Provide the (X, Y) coordinate of the cell's center where the given text is located.  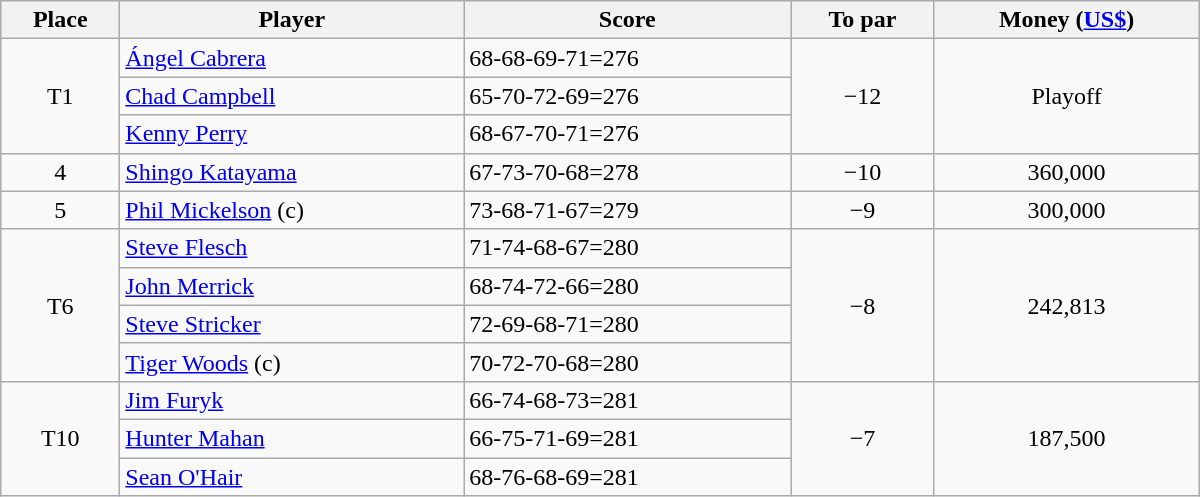
Place (60, 20)
−12 (862, 96)
Player (292, 20)
Ángel Cabrera (292, 58)
Money (US$) (1066, 20)
4 (60, 172)
Kenny Perry (292, 134)
Score (628, 20)
66-75-71-69=281 (628, 438)
68-74-72-66=280 (628, 286)
71-74-68-67=280 (628, 248)
68-76-68-69=281 (628, 477)
Chad Campbell (292, 96)
T1 (60, 96)
Steve Flesch (292, 248)
Playoff (1066, 96)
Tiger Woods (c) (292, 362)
68-67-70-71=276 (628, 134)
−10 (862, 172)
73-68-71-67=279 (628, 210)
70-72-70-68=280 (628, 362)
68-68-69-71=276 (628, 58)
65-70-72-69=276 (628, 96)
300,000 (1066, 210)
242,813 (1066, 305)
T10 (60, 438)
T6 (60, 305)
To par (862, 20)
360,000 (1066, 172)
72-69-68-71=280 (628, 324)
Shingo Katayama (292, 172)
66-74-68-73=281 (628, 400)
Phil Mickelson (c) (292, 210)
187,500 (1066, 438)
Sean O'Hair (292, 477)
67-73-70-68=278 (628, 172)
John Merrick (292, 286)
−9 (862, 210)
−8 (862, 305)
Hunter Mahan (292, 438)
−7 (862, 438)
Steve Stricker (292, 324)
5 (60, 210)
Jim Furyk (292, 400)
